Pinpoint the cell where the given text exists, returning its [X, Y] midpoint coordinate. 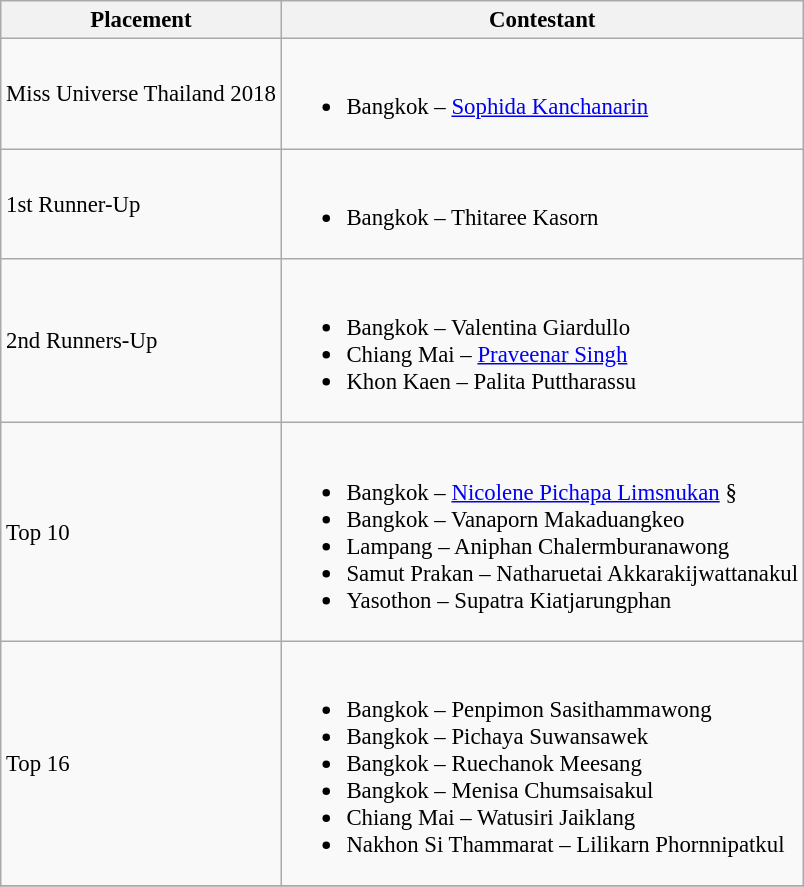
Top 16 [141, 764]
Contestant [542, 20]
Bangkok – Sophida Kanchanarin [542, 94]
Placement [141, 20]
Top 10 [141, 532]
1st Runner-Up [141, 204]
2nd Runners-Up [141, 341]
Miss Universe Thailand 2018 [141, 94]
Bangkok – Valentina GiardulloChiang Mai – Praveenar SinghKhon Kaen – Palita Puttharassu [542, 341]
Bangkok – Thitaree Kasorn [542, 204]
